For the text-containing cell, return its midpoint in (x, y) coordinate format. 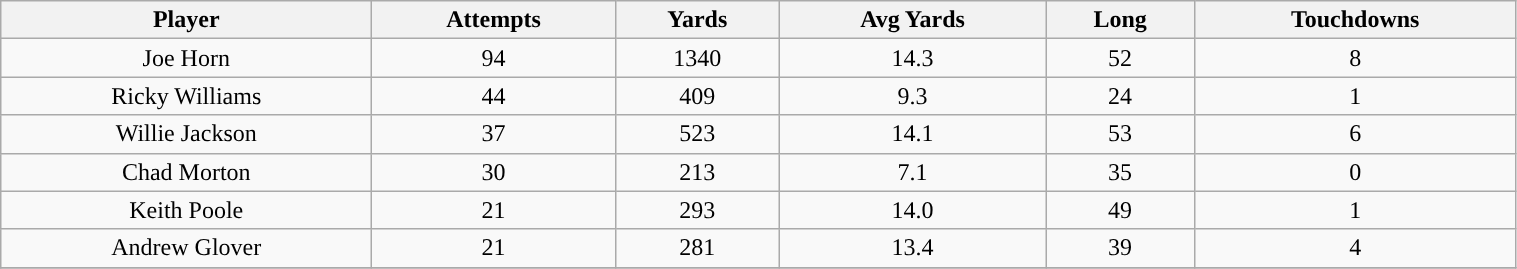
Ricky Williams (186, 96)
37 (494, 134)
Player (186, 20)
Long (1120, 20)
Attempts (494, 20)
9.3 (912, 96)
8 (1355, 58)
13.4 (912, 248)
293 (697, 210)
35 (1120, 172)
Avg Yards (912, 20)
1340 (697, 58)
Joe Horn (186, 58)
44 (494, 96)
Chad Morton (186, 172)
94 (494, 58)
409 (697, 96)
53 (1120, 134)
281 (697, 248)
Andrew Glover (186, 248)
6 (1355, 134)
213 (697, 172)
24 (1120, 96)
14.0 (912, 210)
4 (1355, 248)
49 (1120, 210)
Willie Jackson (186, 134)
39 (1120, 248)
7.1 (912, 172)
0 (1355, 172)
52 (1120, 58)
30 (494, 172)
14.1 (912, 134)
14.3 (912, 58)
Yards (697, 20)
Keith Poole (186, 210)
Touchdowns (1355, 20)
523 (697, 134)
